Detect which cell encompasses the target text, then output its (x, y) center coordinate. 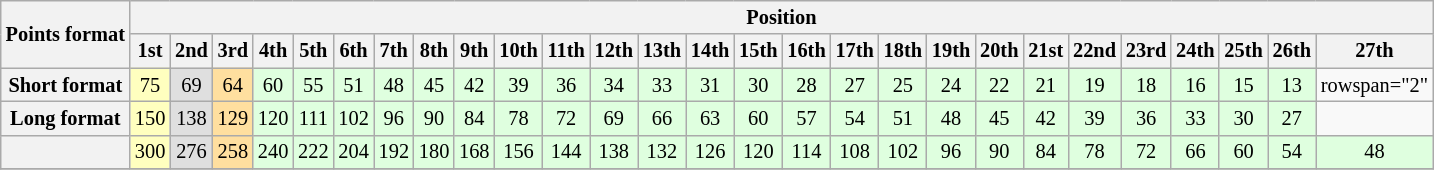
16th (806, 51)
126 (710, 152)
31 (710, 85)
26th (1292, 51)
222 (313, 152)
22 (999, 85)
12th (614, 51)
13 (1292, 85)
108 (855, 152)
Position (782, 17)
75 (150, 85)
258 (233, 152)
21 (1046, 85)
14th (710, 51)
13th (662, 51)
276 (192, 152)
24th (1195, 51)
27th (1374, 51)
22nd (1094, 51)
24 (951, 85)
18th (903, 51)
6th (353, 51)
10th (518, 51)
180 (434, 152)
132 (662, 152)
Long format (66, 118)
17th (855, 51)
15th (758, 51)
63 (710, 118)
25th (1243, 51)
Points format (66, 34)
25 (903, 85)
300 (150, 152)
20th (999, 51)
rowspan="2" (1374, 85)
4th (273, 51)
3rd (233, 51)
34 (614, 85)
23rd (1146, 51)
114 (806, 152)
57 (806, 118)
7th (394, 51)
Short format (66, 85)
144 (566, 152)
18 (1146, 85)
28 (806, 85)
240 (273, 152)
8th (434, 51)
204 (353, 152)
2nd (192, 51)
5th (313, 51)
11th (566, 51)
192 (394, 152)
19th (951, 51)
64 (233, 85)
19 (1094, 85)
150 (150, 118)
21st (1046, 51)
1st (150, 51)
168 (474, 152)
111 (313, 118)
9th (474, 51)
16 (1195, 85)
55 (313, 85)
15 (1243, 85)
156 (518, 152)
129 (233, 118)
